Output the (X, Y) coordinate of the center of the cell containing the given text.  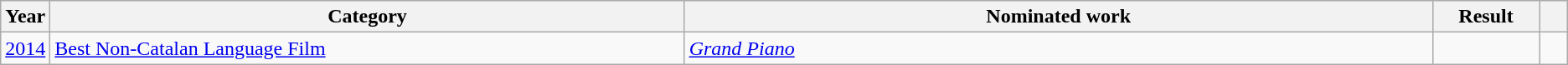
2014 (25, 48)
Nominated work (1059, 17)
Result (1486, 17)
Best Non-Catalan Language Film (367, 48)
Year (25, 17)
Category (367, 17)
Grand Piano (1059, 48)
